Detect which cell encompasses the target text, then output its [X, Y] center coordinate. 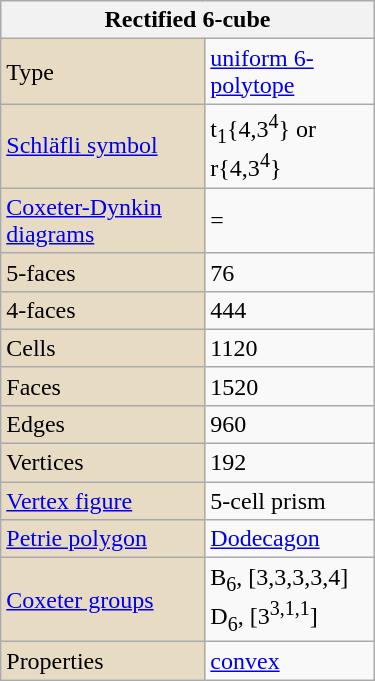
t1{4,34} or r{4,34} [290, 146]
Edges [103, 425]
1120 [290, 348]
Petrie polygon [103, 539]
960 [290, 425]
Type [103, 72]
= [290, 220]
1520 [290, 386]
444 [290, 310]
Cells [103, 348]
B6, [3,3,3,3,4]D6, [33,1,1] [290, 600]
4-faces [103, 310]
Properties [103, 661]
Coxeter-Dynkin diagrams [103, 220]
Dodecagon [290, 539]
Rectified 6-cube [188, 20]
convex [290, 661]
Vertices [103, 463]
76 [290, 272]
192 [290, 463]
5-faces [103, 272]
Coxeter groups [103, 600]
Faces [103, 386]
uniform 6-polytope [290, 72]
5-cell prism [290, 501]
Schläfli symbol [103, 146]
Vertex figure [103, 501]
